Capture the cell that displays the provided text and extract its [x, y] central coordinate. 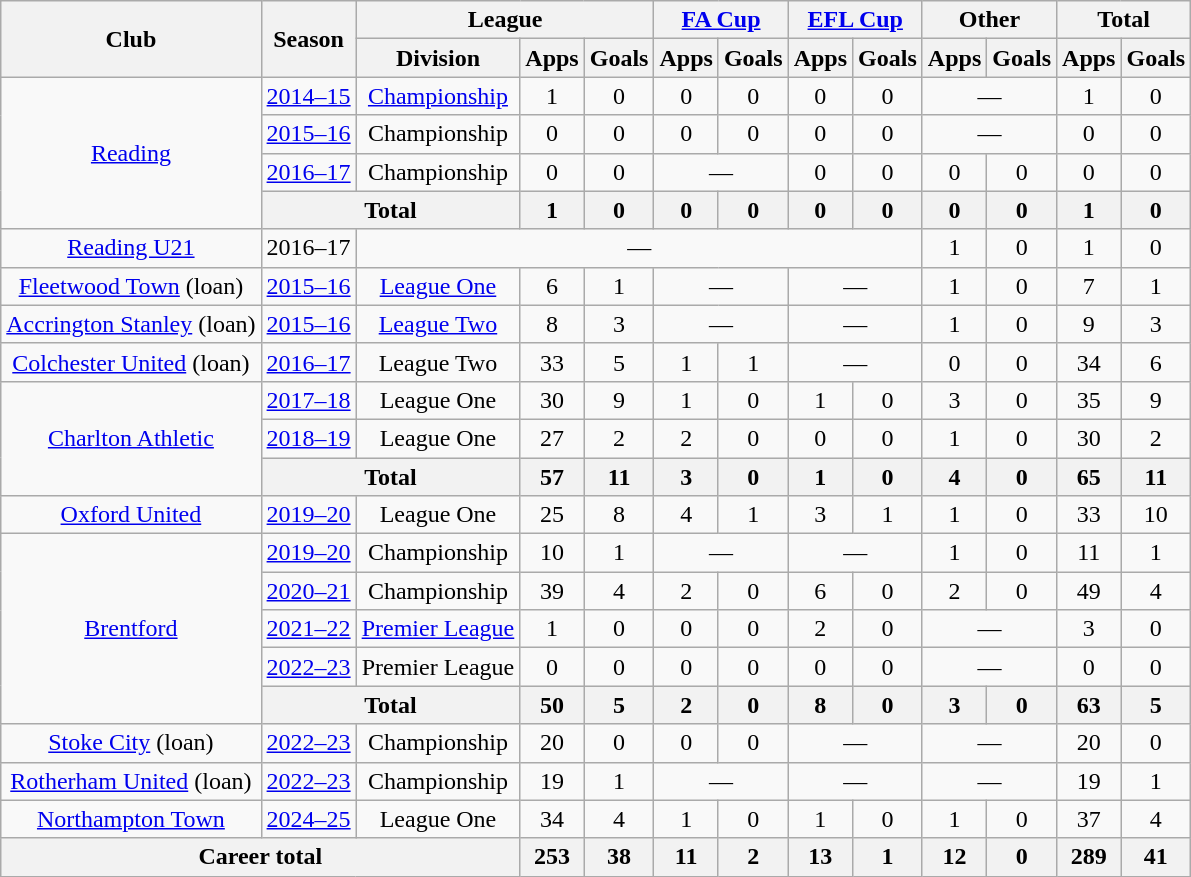
253 [552, 857]
League [505, 20]
Other [989, 20]
63 [1089, 705]
Club [131, 39]
Oxford United [131, 515]
Career total [260, 857]
2021–22 [308, 629]
Brentford [131, 629]
Rotherham United (loan) [131, 781]
Colchester United (loan) [131, 362]
2018–19 [308, 438]
13 [820, 857]
41 [1156, 857]
Stoke City (loan) [131, 743]
Season [308, 39]
7 [1089, 286]
Division [438, 58]
35 [1089, 400]
65 [1089, 477]
38 [619, 857]
Fleetwood Town (loan) [131, 286]
37 [1089, 819]
25 [552, 515]
Northampton Town [131, 819]
EFL Cup [855, 20]
FA Cup [721, 20]
2017–18 [308, 400]
49 [1089, 591]
Charlton Athletic [131, 438]
Reading U21 [131, 248]
289 [1089, 857]
39 [552, 591]
Accrington Stanley (loan) [131, 324]
2020–21 [308, 591]
Reading [131, 153]
2024–25 [308, 819]
12 [954, 857]
27 [552, 438]
50 [552, 705]
57 [552, 477]
2014–15 [308, 96]
